Provide the (X, Y) coordinate of the cell's center where the given text is located.  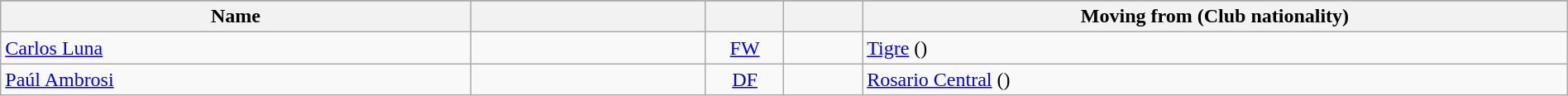
Rosario Central () (1216, 79)
Name (236, 17)
Carlos Luna (236, 48)
FW (744, 48)
Tigre () (1216, 48)
Moving from (Club nationality) (1216, 17)
Paúl Ambrosi (236, 79)
DF (744, 79)
